Scan for the cell matching the given text and deliver its [X, Y] coordinate at center. 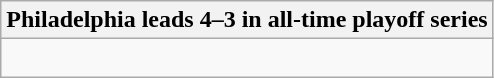
Philadelphia leads 4–3 in all-time playoff series [247, 20]
